Provide the (x, y) coordinate of the cell's center where the given text is located.  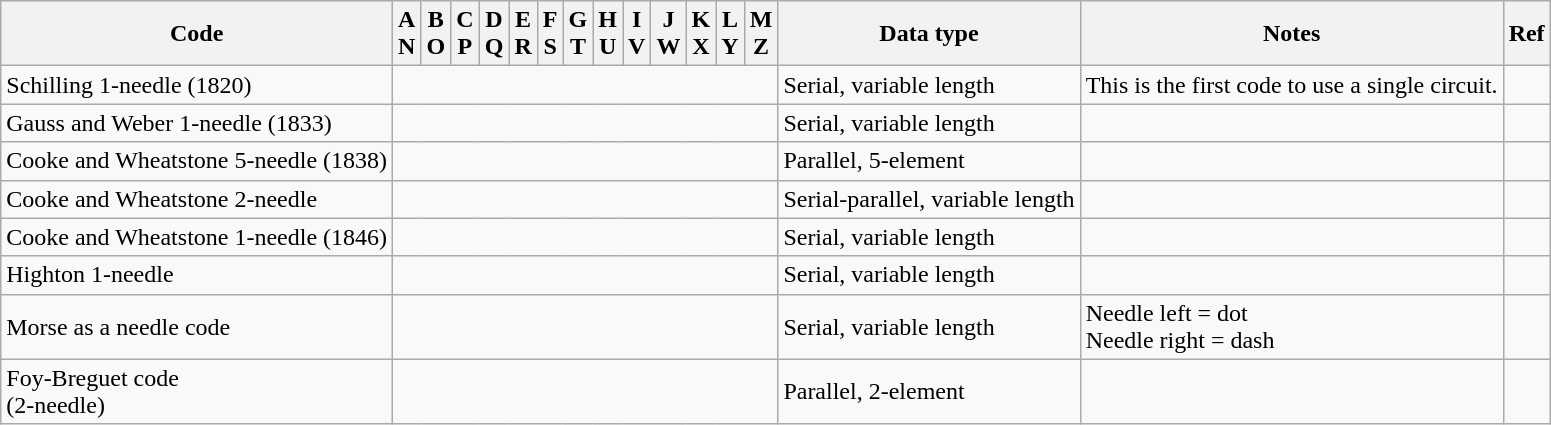
LY (730, 34)
KX (701, 34)
DQ (494, 34)
CP (465, 34)
Morse as a needle code (197, 326)
Serial-parallel, variable length (929, 199)
Data type (929, 34)
Gauss and Weber 1-needle (1833) (197, 123)
Parallel, 5-element (929, 161)
Cooke and Wheatstone 5-needle (1838) (197, 161)
Notes (1292, 34)
MZ (761, 34)
Cooke and Wheatstone 1-needle (1846) (197, 237)
GT (578, 34)
IV (636, 34)
FS (550, 34)
Needle left = dotNeedle right = dash (1292, 326)
Cooke and Wheatstone 2-needle (197, 199)
Code (197, 34)
ER (523, 34)
JW (668, 34)
AN (407, 34)
BO (436, 34)
This is the first code to use a single circuit. (1292, 85)
Parallel, 2-element (929, 392)
HU (608, 34)
Schilling 1-needle (1820) (197, 85)
Foy-Breguet code(2-needle) (197, 392)
Highton 1-needle (197, 275)
Ref (1526, 34)
